Locate the cell with the specified text and output its (X, Y) center coordinate. 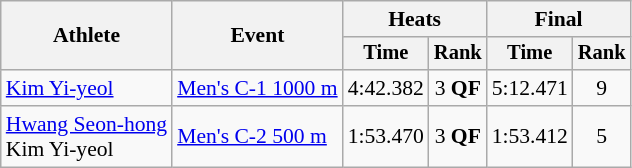
Athlete (86, 36)
Kim Yi-yeol (86, 88)
Men's C-1 1000 m (258, 88)
4:42.382 (386, 88)
Men's C-2 500 m (258, 136)
Hwang Seon-hongKim Yi-yeol (86, 136)
Final (559, 19)
Heats (415, 19)
9 (602, 88)
1:53.412 (530, 136)
Event (258, 36)
5:12.471 (530, 88)
5 (602, 136)
1:53.470 (386, 136)
